Scan for the cell matching the given text and deliver its (X, Y) coordinate at center. 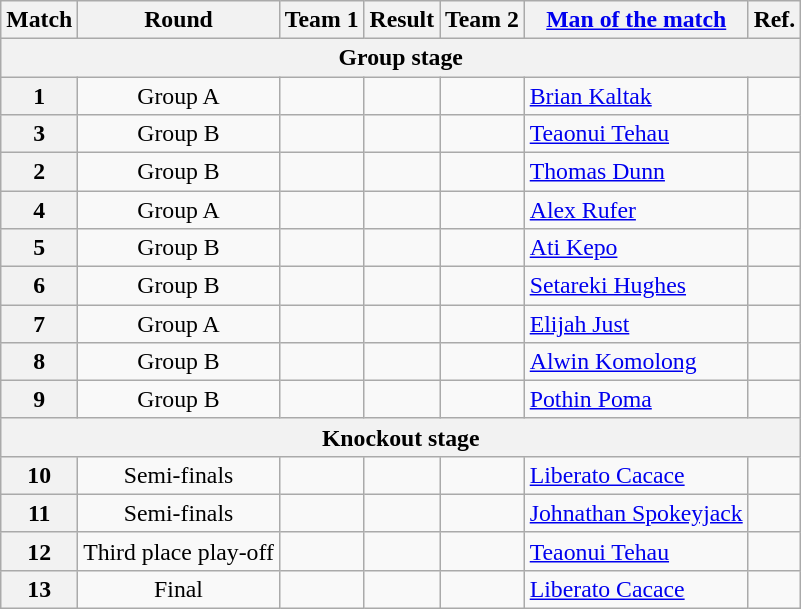
Result (402, 20)
11 (40, 513)
9 (40, 399)
4 (40, 209)
Ref. (774, 20)
Final (179, 589)
12 (40, 551)
Group stage (401, 58)
Match (40, 20)
Knockout stage (401, 437)
8 (40, 361)
3 (40, 133)
7 (40, 323)
10 (40, 475)
Man of the match (636, 20)
Johnathan Spokeyjack (636, 513)
Team 1 (322, 20)
Setareki Hughes (636, 285)
1 (40, 96)
5 (40, 247)
2 (40, 171)
Elijah Just (636, 323)
Alex Rufer (636, 209)
Brian Kaltak (636, 96)
Alwin Komolong (636, 361)
Round (179, 20)
Thomas Dunn (636, 171)
13 (40, 589)
Team 2 (482, 20)
6 (40, 285)
Ati Kepo (636, 247)
Pothin Poma (636, 399)
Third place play-off (179, 551)
